Find where the given text appears and provide that cell's center as (x, y) coordinate. 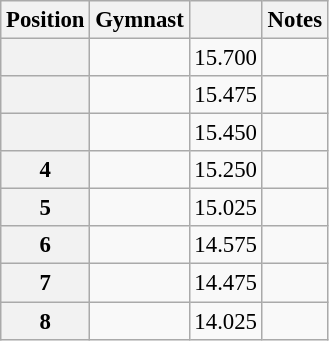
4 (46, 170)
6 (46, 245)
15.475 (226, 95)
Position (46, 20)
15.450 (226, 133)
8 (46, 321)
5 (46, 208)
7 (46, 283)
15.700 (226, 58)
14.475 (226, 283)
Notes (294, 20)
14.025 (226, 321)
15.025 (226, 208)
15.250 (226, 170)
Gymnast (140, 20)
14.575 (226, 245)
